Return [X, Y] of the center of cell containing provided text 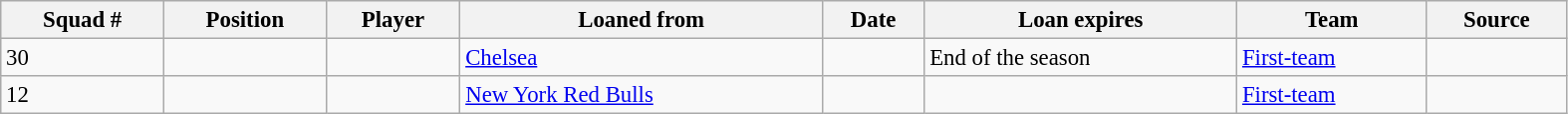
New York Red Bulls [642, 95]
Chelsea [642, 58]
End of the season [1081, 58]
Position [245, 20]
Squad # [83, 20]
Source [1496, 20]
Player [392, 20]
Loan expires [1081, 20]
Team [1332, 20]
Date [873, 20]
12 [83, 95]
Loaned from [642, 20]
30 [83, 58]
